Identify which cell holds the provided text, then report its [X, Y] central coordinate. 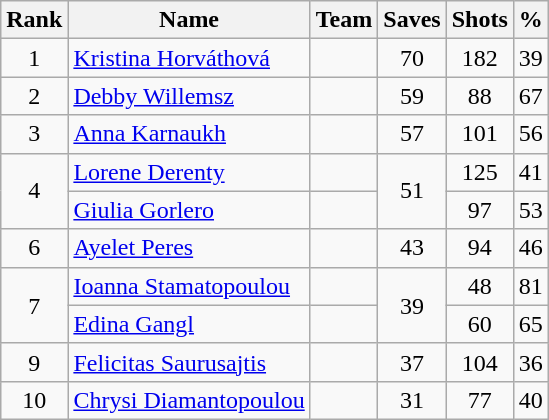
46 [530, 248]
Rank [34, 20]
7 [34, 305]
43 [412, 248]
53 [530, 210]
1 [34, 58]
Ayelet Peres [189, 248]
% [530, 20]
6 [34, 248]
Kristina Horváthová [189, 58]
Anna Karnaukh [189, 134]
Edina Gangl [189, 324]
Chrysi Diamantopoulou [189, 400]
Giulia Gorlero [189, 210]
37 [412, 362]
88 [480, 96]
Debby Willemsz [189, 96]
101 [480, 134]
Name [189, 20]
48 [480, 286]
70 [412, 58]
Lorene Derenty [189, 172]
94 [480, 248]
182 [480, 58]
65 [530, 324]
3 [34, 134]
10 [34, 400]
51 [412, 191]
Shots [480, 20]
Saves [412, 20]
67 [530, 96]
40 [530, 400]
59 [412, 96]
4 [34, 191]
2 [34, 96]
41 [530, 172]
104 [480, 362]
81 [530, 286]
60 [480, 324]
Team [344, 20]
125 [480, 172]
56 [530, 134]
31 [412, 400]
97 [480, 210]
9 [34, 362]
57 [412, 134]
77 [480, 400]
Ioanna Stamatopoulou [189, 286]
36 [530, 362]
Felicitas Saurusajtis [189, 362]
